Return (x, y) of the center of cell containing provided text 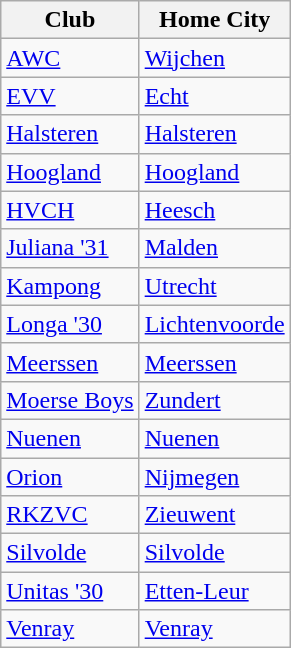
Lichtenvoorde (214, 324)
Echt (214, 96)
Unitas '30 (70, 591)
EVV (70, 96)
Moerse Boys (70, 400)
Etten-Leur (214, 591)
Zundert (214, 400)
Orion (70, 477)
RKZVC (70, 515)
Zieuwent (214, 515)
Utrecht (214, 286)
Kampong (70, 286)
HVCH (70, 210)
Club (70, 20)
Juliana '31 (70, 248)
AWC (70, 58)
Nijmegen (214, 477)
Heesch (214, 210)
Home City (214, 20)
Wijchen (214, 58)
Malden (214, 248)
Longa '30 (70, 324)
